Capture the cell that displays the provided text and extract its [X, Y] central coordinate. 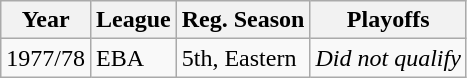
Did not qualify [388, 58]
Playoffs [388, 20]
Reg. Season [243, 20]
5th, Eastern [243, 58]
League [133, 20]
1977/78 [46, 58]
Year [46, 20]
EBA [133, 58]
